Return the [x, y] coordinate for the center point of the cell that contains the specified text.  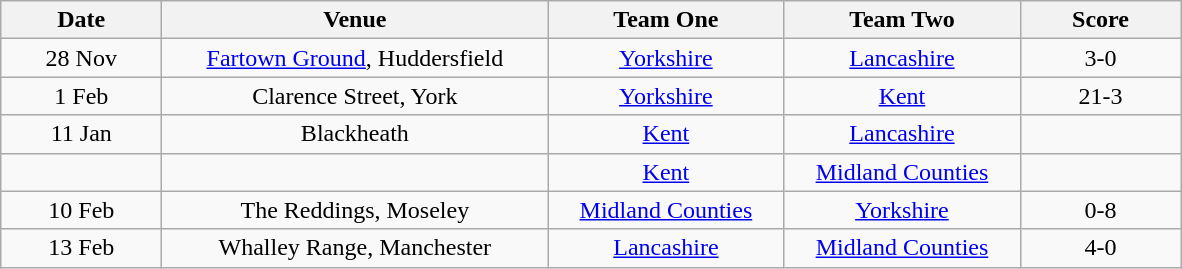
The Reddings, Moseley [355, 210]
11 Jan [82, 134]
Team One [666, 20]
Team Two [902, 20]
4-0 [1100, 248]
0-8 [1100, 210]
21-3 [1100, 96]
Blackheath [355, 134]
Whalley Range, Manchester [355, 248]
Fartown Ground, Huddersfield [355, 58]
3-0 [1100, 58]
10 Feb [82, 210]
Date [82, 20]
13 Feb [82, 248]
Score [1100, 20]
Clarence Street, York [355, 96]
Venue [355, 20]
28 Nov [82, 58]
1 Feb [82, 96]
